Provide the [x, y] coordinate of the cell's center where the given text is located.  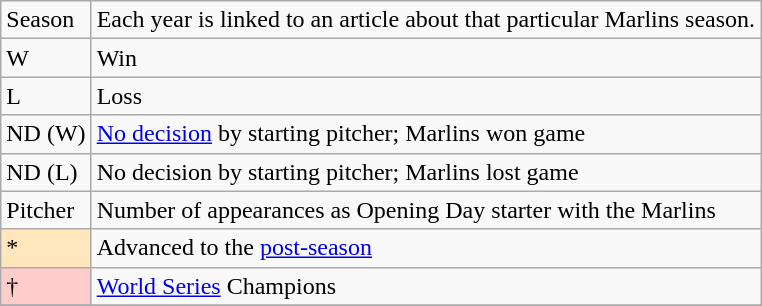
Loss [426, 96]
* [46, 248]
ND (L) [46, 172]
L [46, 96]
Pitcher [46, 210]
World Series Champions [426, 286]
W [46, 58]
Win [426, 58]
† [46, 286]
No decision by starting pitcher; Marlins won game [426, 134]
Number of appearances as Opening Day starter with the Marlins [426, 210]
ND (W) [46, 134]
Advanced to the post-season [426, 248]
Each year is linked to an article about that particular Marlins season. [426, 20]
Season [46, 20]
No decision by starting pitcher; Marlins lost game [426, 172]
